Capture the cell that displays the provided text and extract its (X, Y) central coordinate. 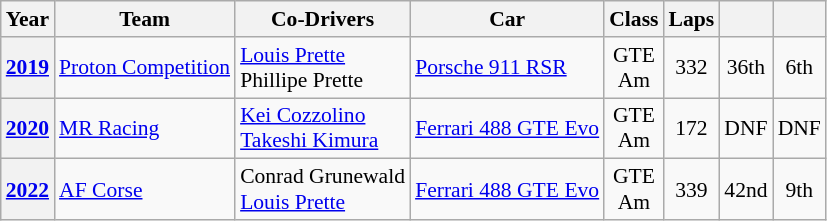
Conrad Grunewald Louis Prette (322, 190)
36th (746, 68)
Kei Cozzolino Takeshi Kimura (322, 128)
Co-Drivers (322, 19)
Louis Prette Phillipe Prette (322, 68)
172 (692, 128)
Laps (692, 19)
Car (507, 19)
Year (28, 19)
Team (144, 19)
2020 (28, 128)
MR Racing (144, 128)
339 (692, 190)
6th (800, 68)
Porsche 911 RSR (507, 68)
Class (634, 19)
Proton Competition (144, 68)
9th (800, 190)
2022 (28, 190)
2019 (28, 68)
42nd (746, 190)
AF Corse (144, 190)
332 (692, 68)
